Locate the cell with the specified text and output its [x, y] center coordinate. 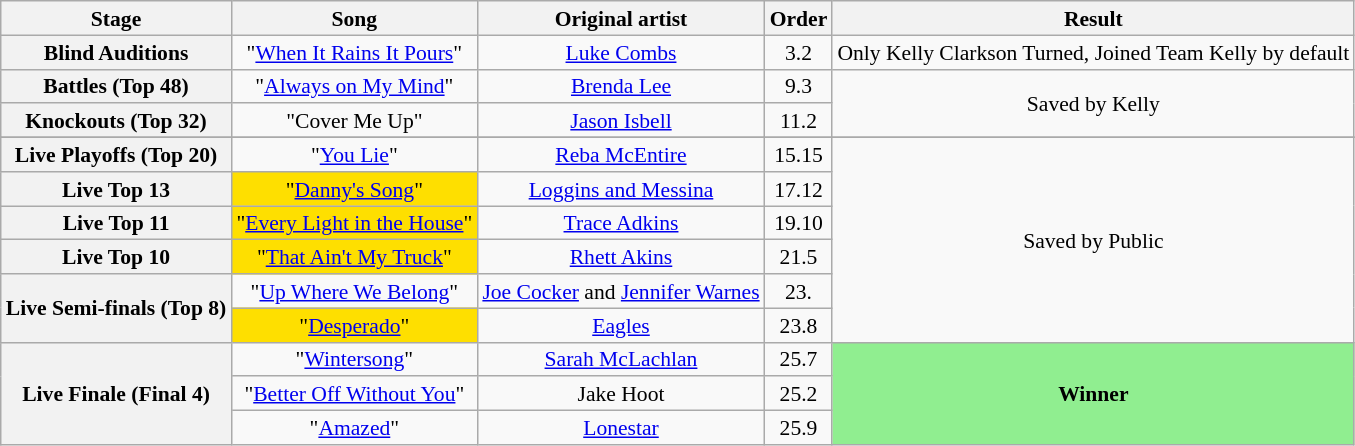
Saved by Public [1093, 240]
17.12 [799, 189]
Live Top 10 [116, 257]
Jason Isbell [620, 121]
Battles (Top 48) [116, 86]
Saved by Kelly [1093, 103]
"Wintersong" [354, 359]
"Always on My Mind" [354, 86]
23. [799, 291]
Original artist [620, 18]
Order [799, 18]
Lonestar [620, 428]
"Every Light in the House" [354, 223]
Result [1093, 18]
3.2 [799, 52]
Rhett Akins [620, 257]
25.2 [799, 394]
"Better Off Without You" [354, 394]
Stage [116, 18]
"Cover Me Up" [354, 121]
Live Top 11 [116, 223]
Blind Auditions [116, 52]
Live Semi-finals (Top 8) [116, 308]
25.7 [799, 359]
"You Lie" [354, 155]
Brenda Lee [620, 86]
Loggins and Messina [620, 189]
Sarah McLachlan [620, 359]
Luke Combs [620, 52]
Live Playoffs (Top 20) [116, 155]
Jake Hoot [620, 394]
Eagles [620, 325]
Reba McEntire [620, 155]
Song [354, 18]
"Amazed" [354, 428]
"Desperado" [354, 325]
"Danny's Song" [354, 189]
25.9 [799, 428]
"That Ain't My Truck" [354, 257]
21.5 [799, 257]
"When It Rains It Pours" [354, 52]
Knockouts (Top 32) [116, 121]
23.8 [799, 325]
"Up Where We Belong" [354, 291]
Joe Cocker and Jennifer Warnes [620, 291]
Live Top 13 [116, 189]
Live Finale (Final 4) [116, 393]
Winner [1093, 393]
9.3 [799, 86]
15.15 [799, 155]
Only Kelly Clarkson Turned, Joined Team Kelly by default [1093, 52]
19.10 [799, 223]
11.2 [799, 121]
Trace Adkins [620, 223]
